Pinpoint the cell where the given text exists, returning its (X, Y) midpoint coordinate. 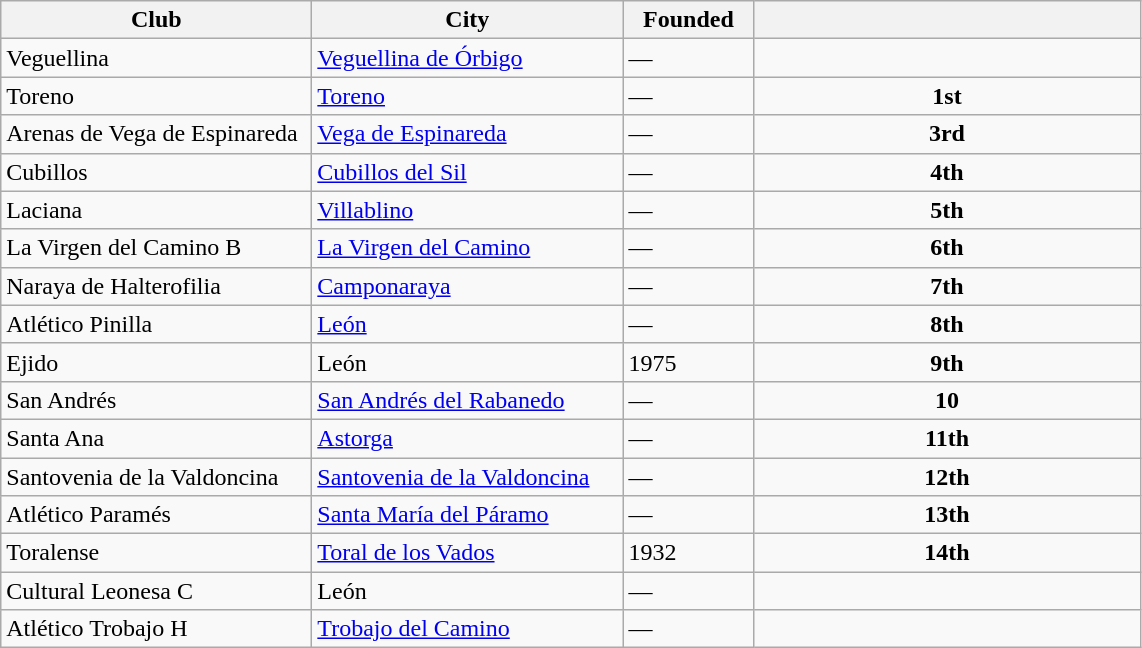
Club (156, 20)
Atlético Trobajo H (156, 629)
11th (947, 438)
9th (947, 362)
Atlético Paramés (156, 515)
7th (947, 286)
14th (947, 553)
13th (947, 515)
Santa María del Páramo (468, 515)
8th (947, 324)
Founded (688, 20)
3rd (947, 134)
12th (947, 477)
La Virgen del Camino B (156, 248)
1975 (688, 362)
Naraya de Halterofilia (156, 286)
La Virgen del Camino (468, 248)
Trobajo del Camino (468, 629)
Cubillos del Sil (468, 172)
Toral de los Vados (468, 553)
Cubillos (156, 172)
5th (947, 210)
Laciana (156, 210)
4th (947, 172)
1st (947, 96)
Toralense (156, 553)
10 (947, 400)
Astorga (468, 438)
San Andrés (156, 400)
Ejido (156, 362)
Veguellina de Órbigo (468, 58)
Cultural Leonesa C (156, 591)
San Andrés del Rabanedo (468, 400)
City (468, 20)
Veguellina (156, 58)
6th (947, 248)
Vega de Espinareda (468, 134)
Camponaraya (468, 286)
1932 (688, 553)
Atlético Pinilla (156, 324)
Villablino (468, 210)
Arenas de Vega de Espinareda (156, 134)
Santa Ana (156, 438)
